Determine the (X, Y) coordinate at the center of the cell enclosing the given text.  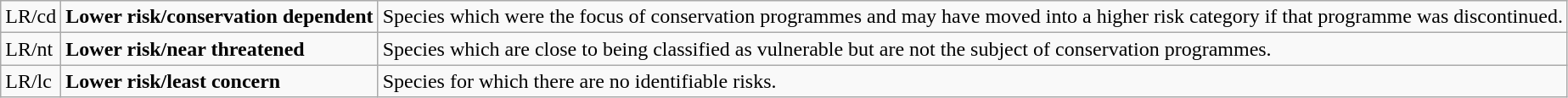
LR/lc (31, 81)
Lower risk/conservation dependent (219, 17)
Species for which there are no identifiable risks. (973, 81)
LR/cd (31, 17)
Lower risk/near threatened (219, 49)
Species which were the focus of conservation programmes and may have moved into a higher risk category if that programme was discontinued. (973, 17)
Species which are close to being classified as vulnerable but are not the subject of conservation programmes. (973, 49)
Lower risk/least concern (219, 81)
LR/nt (31, 49)
